Provide the (x, y) coordinate of the cell's center where the given text is located.  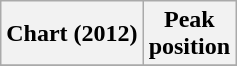
Chart (2012) (72, 34)
Peakposition (189, 34)
